Capture the cell that displays the provided text and extract its [X, Y] central coordinate. 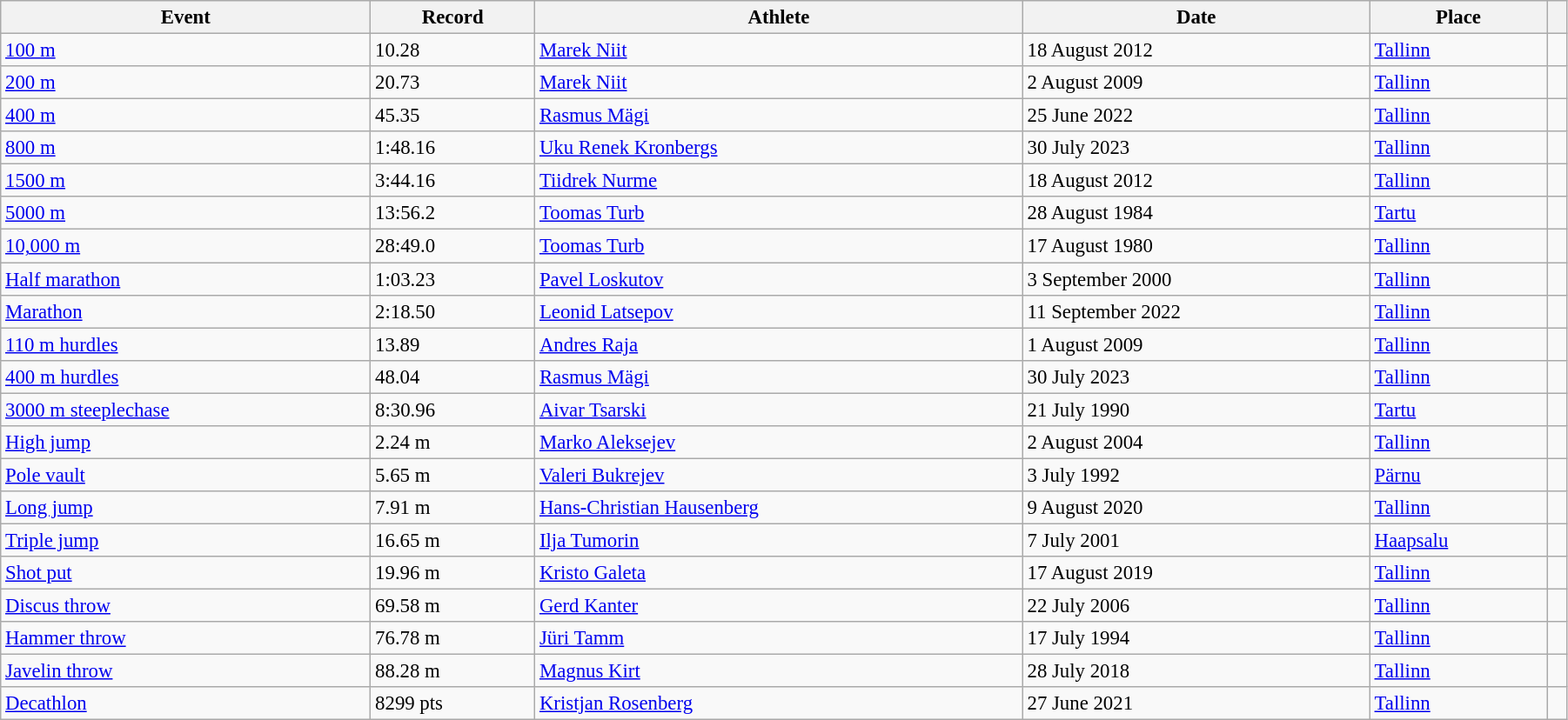
110 m hurdles [186, 344]
13.89 [452, 344]
Triple jump [186, 540]
1500 m [186, 181]
48.04 [452, 377]
7 July 2001 [1196, 540]
45.35 [452, 116]
Hans-Christian Hausenberg [780, 508]
Andres Raja [780, 344]
25 June 2022 [1196, 116]
Hammer throw [186, 638]
200 m [186, 83]
Haapsalu [1458, 540]
Kristo Galeta [780, 573]
17 August 2019 [1196, 573]
Gerd Kanter [780, 606]
400 m hurdles [186, 377]
1 August 2009 [1196, 344]
Pavel Loskutov [780, 279]
Date [1196, 17]
Kristjan Rosenberg [780, 703]
1:48.16 [452, 148]
69.58 m [452, 606]
10.28 [452, 50]
16.65 m [452, 540]
5.65 m [452, 475]
Event [186, 17]
Javelin throw [186, 671]
2:18.50 [452, 311]
21 July 1990 [1196, 410]
High jump [186, 443]
28 July 2018 [1196, 671]
76.78 m [452, 638]
3:44.16 [452, 181]
22 July 2006 [1196, 606]
3 September 2000 [1196, 279]
Athlete [780, 17]
8:30.96 [452, 410]
9 August 2020 [1196, 508]
400 m [186, 116]
3 July 1992 [1196, 475]
2 August 2009 [1196, 83]
Magnus Kirt [780, 671]
Pärnu [1458, 475]
Valeri Bukrejev [780, 475]
7.91 m [452, 508]
100 m [186, 50]
Place [1458, 17]
Jüri Tamm [780, 638]
27 June 2021 [1196, 703]
Shot put [186, 573]
10,000 m [186, 246]
Uku Renek Kronbergs [780, 148]
28:49.0 [452, 246]
Marko Aleksejev [780, 443]
Leonid Latsepov [780, 311]
Half marathon [186, 279]
Ilja Tumorin [780, 540]
17 July 1994 [1196, 638]
88.28 m [452, 671]
Pole vault [186, 475]
17 August 1980 [1196, 246]
Discus throw [186, 606]
1:03.23 [452, 279]
8299 pts [452, 703]
3000 m steeplechase [186, 410]
2 August 2004 [1196, 443]
Marathon [186, 311]
13:56.2 [452, 213]
Long jump [186, 508]
19.96 m [452, 573]
28 August 1984 [1196, 213]
Aivar Tsarski [780, 410]
Decathlon [186, 703]
20.73 [452, 83]
Record [452, 17]
800 m [186, 148]
2.24 m [452, 443]
5000 m [186, 213]
11 September 2022 [1196, 311]
Tiidrek Nurme [780, 181]
